For the text-containing cell, return its midpoint in [X, Y] coordinate format. 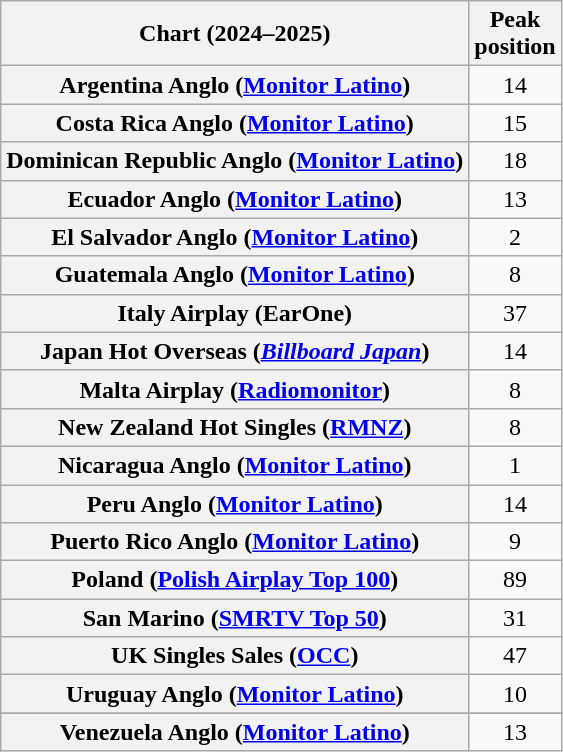
Uruguay Anglo (Monitor Latino) [235, 694]
15 [515, 123]
47 [515, 656]
Peru Anglo (Monitor Latino) [235, 503]
18 [515, 161]
89 [515, 580]
Italy Airplay (EarOne) [235, 313]
1 [515, 465]
San Marino (SMRTV Top 50) [235, 618]
Puerto Rico Anglo (Monitor Latino) [235, 542]
9 [515, 542]
37 [515, 313]
Poland (Polish Airplay Top 100) [235, 580]
10 [515, 694]
Malta Airplay (Radiomonitor) [235, 389]
Peakposition [515, 34]
Chart (2024–2025) [235, 34]
2 [515, 237]
31 [515, 618]
Dominican Republic Anglo (Monitor Latino) [235, 161]
Argentina Anglo (Monitor Latino) [235, 85]
Nicaragua Anglo (Monitor Latino) [235, 465]
Japan Hot Overseas (Billboard Japan) [235, 351]
Guatemala Anglo (Monitor Latino) [235, 275]
Venezuela Anglo (Monitor Latino) [235, 732]
UK Singles Sales (OCC) [235, 656]
Ecuador Anglo (Monitor Latino) [235, 199]
New Zealand Hot Singles (RMNZ) [235, 427]
Costa Rica Anglo (Monitor Latino) [235, 123]
El Salvador Anglo (Monitor Latino) [235, 237]
